Return [X, Y] of the center of cell containing provided text 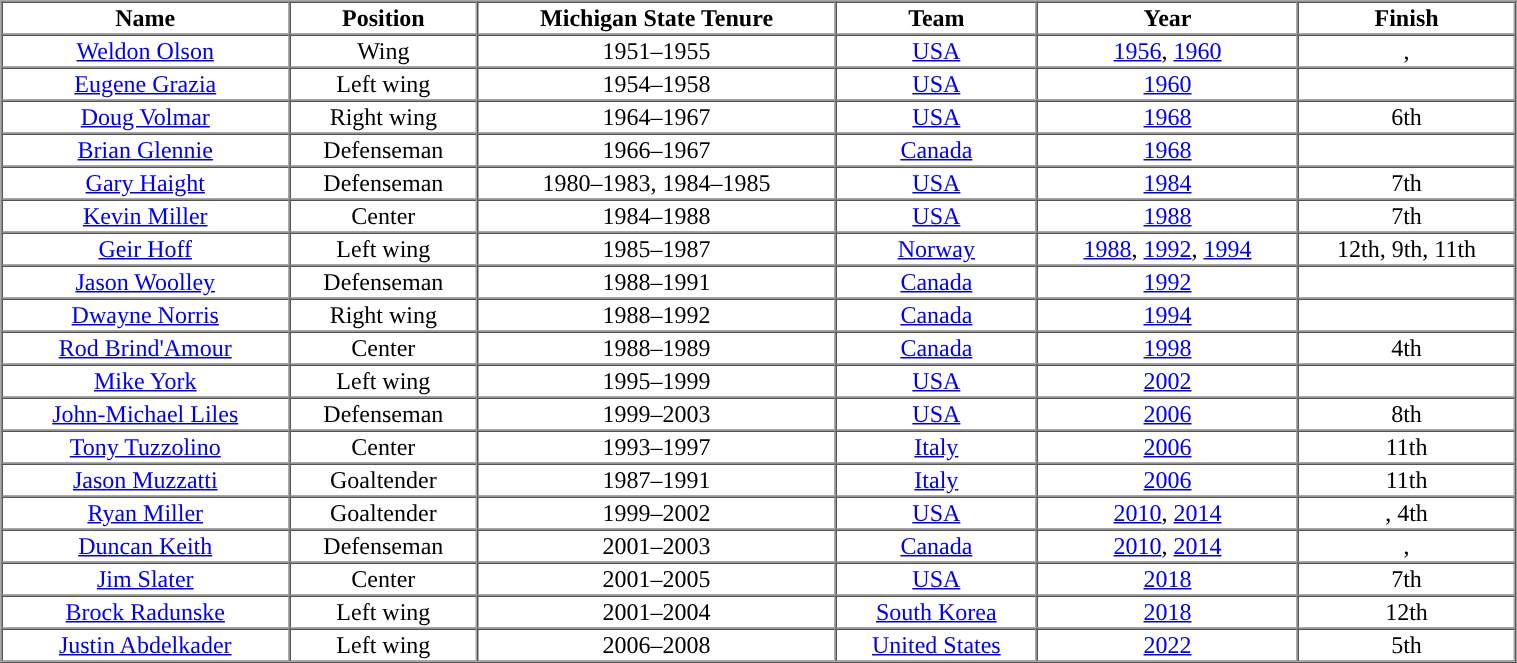
1960 [1168, 84]
4th [1406, 348]
1999–2003 [657, 414]
Name [146, 18]
6th [1406, 116]
2001–2003 [657, 546]
Jason Muzzatti [146, 480]
Norway [937, 248]
1995–1999 [657, 380]
South Korea [937, 612]
1999–2002 [657, 512]
Tony Tuzzolino [146, 446]
Justin Abdelkader [146, 644]
Michigan State Tenure [657, 18]
2006–2008 [657, 644]
1966–1967 [657, 150]
1956, 1960 [1168, 50]
1998 [1168, 348]
Brian Glennie [146, 150]
1992 [1168, 282]
2002 [1168, 380]
Duncan Keith [146, 546]
Wing [384, 50]
Eugene Grazia [146, 84]
2001–2005 [657, 578]
1964–1967 [657, 116]
Team [937, 18]
Weldon Olson [146, 50]
, 4th [1406, 512]
1954–1958 [657, 84]
1988, 1992, 1994 [1168, 248]
Dwayne Norris [146, 314]
5th [1406, 644]
1980–1983, 1984–1985 [657, 182]
United States [937, 644]
12th [1406, 612]
12th, 9th, 11th [1406, 248]
Jason Woolley [146, 282]
Geir Hoff [146, 248]
1985–1987 [657, 248]
1988–1989 [657, 348]
Mike York [146, 380]
1988–1991 [657, 282]
Brock Radunske [146, 612]
Ryan Miller [146, 512]
1993–1997 [657, 446]
Rod Brind'Amour [146, 348]
1987–1991 [657, 480]
1988–1992 [657, 314]
8th [1406, 414]
1994 [1168, 314]
Position [384, 18]
2022 [1168, 644]
Year [1168, 18]
1984–1988 [657, 216]
Doug Volmar [146, 116]
Kevin Miller [146, 216]
John-Michael Liles [146, 414]
1984 [1168, 182]
1988 [1168, 216]
Finish [1406, 18]
1951–1955 [657, 50]
Gary Haight [146, 182]
2001–2004 [657, 612]
Jim Slater [146, 578]
